For the text-containing cell, return its midpoint in [x, y] coordinate format. 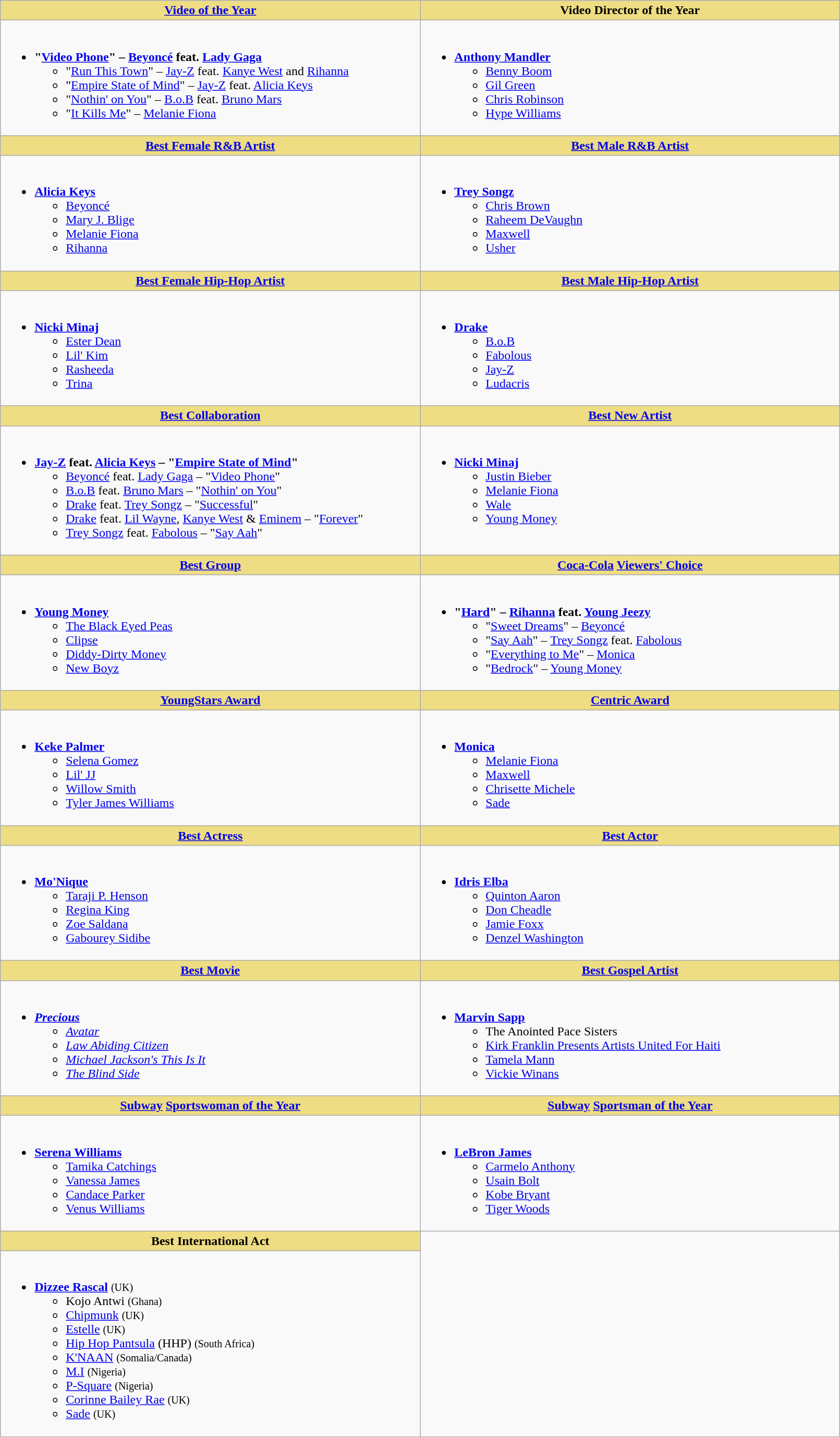
Best Actor [630, 835]
Best Male Hip-Hop Artist [630, 281]
Best Collaboration [211, 416]
Best Actress [211, 835]
Best Group [211, 565]
Nicki MinajJustin BieberMelanie FionaWaleYoung Money [630, 490]
PreciousAvatarLaw Abiding CitizenMichael Jackson's This Is ItThe Blind Side [211, 1038]
Nicki MinajEster DeanLil' KimRasheedaTrina [211, 348]
Anthony MandlerBenny BoomGil GreenChris RobinsonHype Williams [630, 78]
Video of the Year [211, 10]
DrakeB.o.BFabolousJay-ZLudacris [630, 348]
Idris ElbaQuinton AaronDon CheadleJamie FoxxDenzel Washington [630, 903]
Best Gospel Artist [630, 971]
Best Female Hip-Hop Artist [211, 281]
Centric Award [630, 700]
Best Male R&B Artist [630, 146]
Marvin SappThe Anointed Pace SistersKirk Franklin Presents Artists United For HaitiTamela MannVickie Winans [630, 1038]
YoungStars Award [211, 700]
Young MoneyThe Black Eyed PeasClipseDiddy-Dirty MoneyNew Boyz [211, 632]
Mo'NiqueTaraji P. HensonRegina KingZoe SaldanaGabourey Sidibe [211, 903]
Best International Act [211, 1241]
Serena WilliamsTamika CatchingsVanessa JamesCandace ParkerVenus Williams [211, 1174]
Keke PalmerSelena GomezLil' JJWillow SmithTyler James Williams [211, 768]
Subway Sportswoman of the Year [211, 1106]
Trey SongzChris BrownRaheem DeVaughnMaxwellUsher [630, 213]
Alicia KeysBeyoncéMary J. BligeMelanie FionaRihanna [211, 213]
MonicaMelanie FionaMaxwellChrisette MicheleSade [630, 768]
Best Female R&B Artist [211, 146]
LeBron JamesCarmelo AnthonyUsain BoltKobe BryantTiger Woods [630, 1174]
Best New Artist [630, 416]
Subway Sportsman of the Year [630, 1106]
Coca-Cola Viewers' Choice [630, 565]
Video Director of the Year [630, 10]
Best Movie [211, 971]
"Hard" – Rihanna feat. Young Jeezy"Sweet Dreams" – Beyoncé"Say Aah" – Trey Songz feat. Fabolous"Everything to Me" – Monica"Bedrock" – Young Money [630, 632]
